Scan for the cell matching the given text and deliver its [X, Y] coordinate at center. 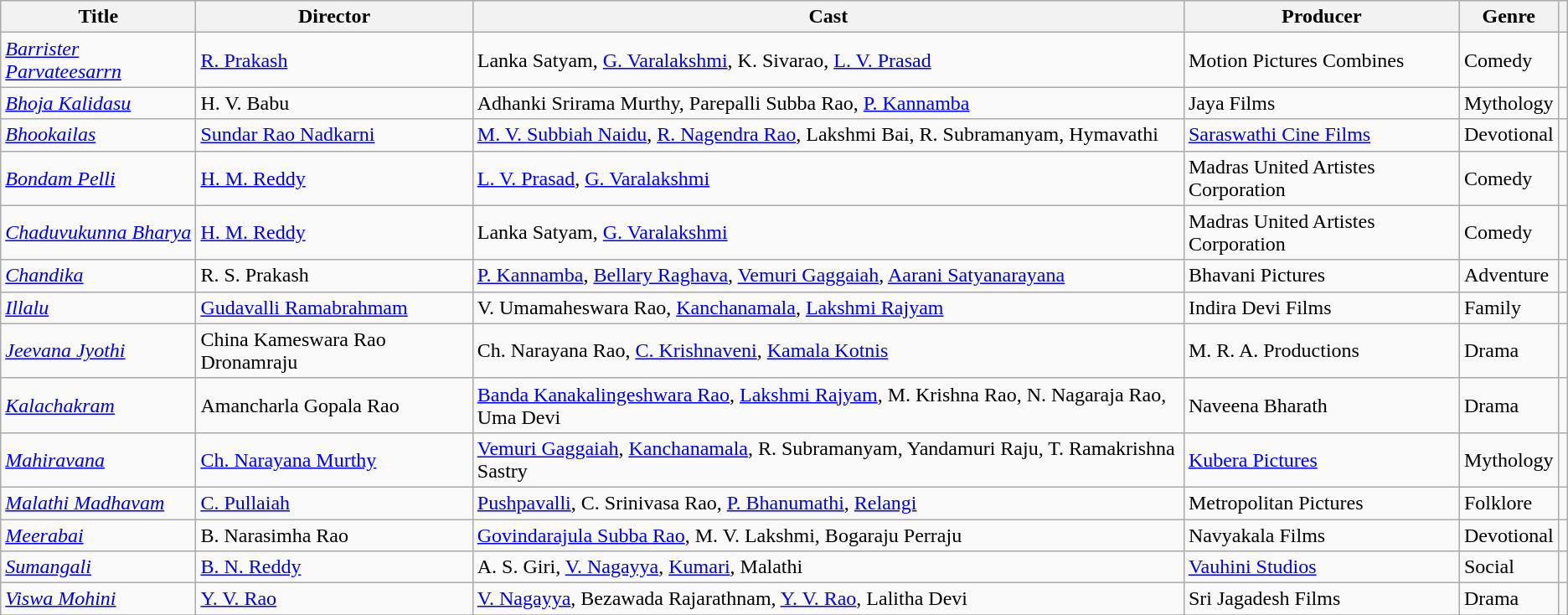
Motion Pictures Combines [1322, 60]
Kubera Pictures [1322, 459]
Vemuri Gaggaiah, Kanchanamala, R. Subramanyam, Yandamuri Raju, T. Ramakrishna Sastry [828, 459]
Sri Jagadesh Films [1322, 599]
Saraswathi Cine Films [1322, 135]
V. Nagayya, Bezawada Rajarathnam, Y. V. Rao, Lalitha Devi [828, 599]
Sumangali [99, 567]
B. Narasimha Rao [334, 535]
Gudavalli Ramabrahmam [334, 307]
Bhookailas [99, 135]
R. Prakash [334, 60]
Naveena Bharath [1322, 406]
Adventure [1509, 276]
Viswa Mohini [99, 599]
Mahiravana [99, 459]
Chaduvukunna Bharya [99, 233]
Barrister Parvateesarrn [99, 60]
Ch. Narayana Rao, C. Krishnaveni, Kamala Kotnis [828, 350]
B. N. Reddy [334, 567]
Title [99, 17]
R. S. Prakash [334, 276]
Indira Devi Films [1322, 307]
Vauhini Studios [1322, 567]
Adhanki Srirama Murthy, Parepalli Subba Rao, P. Kannamba [828, 103]
Director [334, 17]
Folklore [1509, 503]
M. R. A. Productions [1322, 350]
Sundar Rao Nadkarni [334, 135]
Family [1509, 307]
A. S. Giri, V. Nagayya, Kumari, Malathi [828, 567]
Navyakala Films [1322, 535]
Social [1509, 567]
Bhavani Pictures [1322, 276]
Malathi Madhavam [99, 503]
Chandika [99, 276]
L. V. Prasad, G. Varalakshmi [828, 178]
Cast [828, 17]
Banda Kanakalingeshwara Rao, Lakshmi Rajyam, M. Krishna Rao, N. Nagaraja Rao, Uma Devi [828, 406]
H. V. Babu [334, 103]
Amancharla Gopala Rao [334, 406]
Jaya Films [1322, 103]
Jeevana Jyothi [99, 350]
P. Kannamba, Bellary Raghava, Vemuri Gaggaiah, Aarani Satyanarayana [828, 276]
Govindarajula Subba Rao, M. V. Lakshmi, Bogaraju Perraju [828, 535]
Producer [1322, 17]
Pushpavalli, C. Srinivasa Rao, P. Bhanumathi, Relangi [828, 503]
Metropolitan Pictures [1322, 503]
V. Umamaheswara Rao, Kanchanamala, Lakshmi Rajyam [828, 307]
M. V. Subbiah Naidu, R. Nagendra Rao, Lakshmi Bai, R. Subramanyam, Hymavathi [828, 135]
China Kameswara Rao Dronamraju [334, 350]
Kalachakram [99, 406]
Y. V. Rao [334, 599]
Bondam Pelli [99, 178]
Bhoja Kalidasu [99, 103]
Illalu [99, 307]
C. Pullaiah [334, 503]
Lanka Satyam, G. Varalakshmi [828, 233]
Genre [1509, 17]
Ch. Narayana Murthy [334, 459]
Lanka Satyam, G. Varalakshmi, K. Sivarao, L. V. Prasad [828, 60]
Meerabai [99, 535]
